From the cell containing the given text, extract its center point as (X, Y) coordinate. 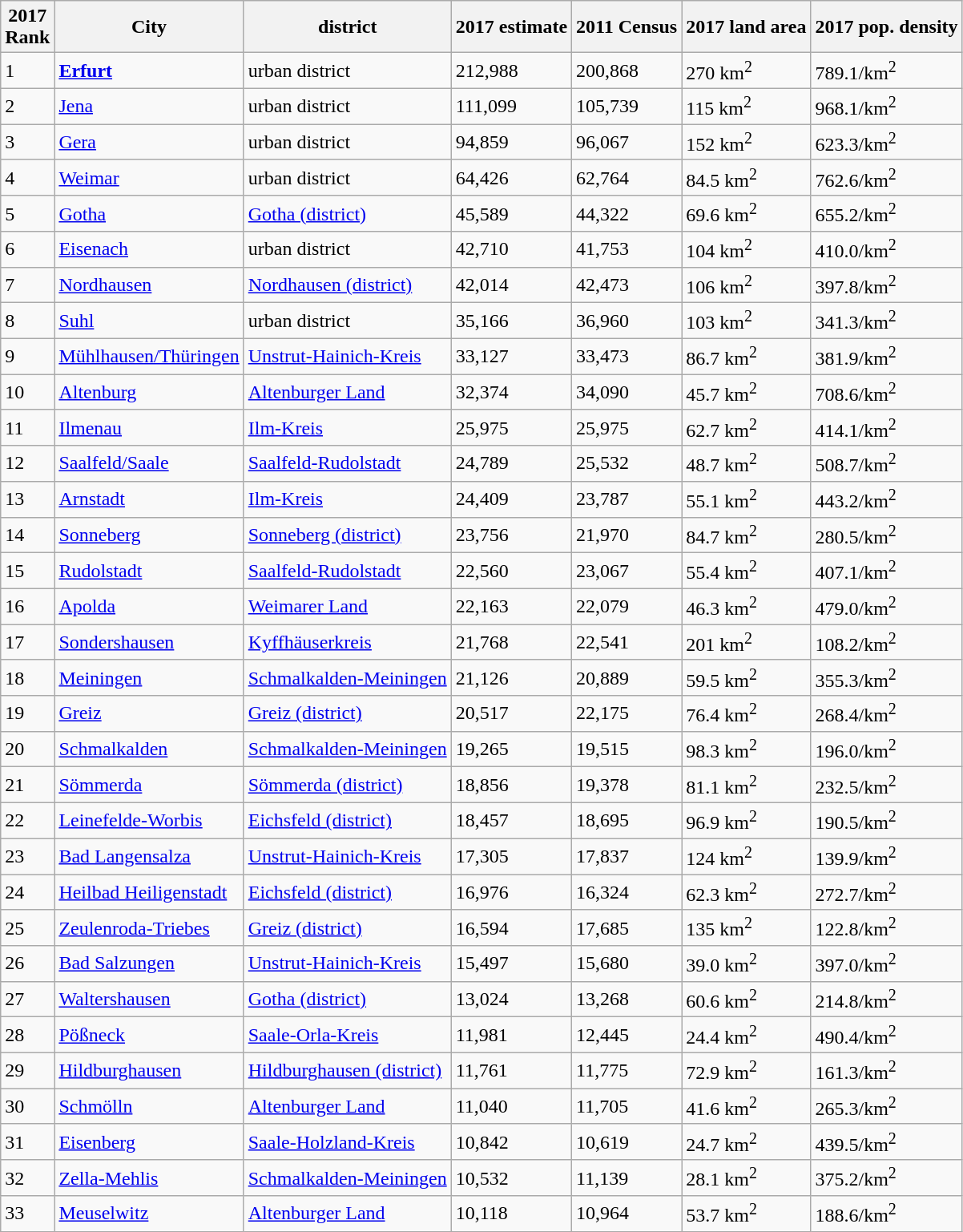
21,970 (627, 535)
22,560 (511, 571)
20,889 (627, 678)
Pößneck (149, 1036)
32,374 (511, 393)
Nordhausen (district) (348, 285)
106 km2 (747, 285)
Kyffhäuserkreis (348, 643)
265.3/km2 (886, 1106)
19,378 (627, 786)
Jena (149, 106)
Altenburg (149, 393)
Mühlhausen/Thüringen (149, 356)
Sonneberg (149, 535)
16,976 (511, 893)
30 (27, 1106)
12 (27, 463)
11,040 (511, 1106)
9 (27, 356)
22,175 (627, 713)
10,118 (511, 1214)
Meuselwitz (149, 1214)
Weimarer Land (348, 606)
23,756 (511, 535)
24,789 (511, 463)
7 (27, 285)
355.3/km2 (886, 678)
64,426 (511, 178)
Sondershausen (149, 643)
34,090 (627, 393)
15,680 (627, 963)
24.7 km2 (747, 1141)
21,768 (511, 643)
490.4/km2 (886, 1036)
11,139 (627, 1178)
152 km2 (747, 143)
16,324 (627, 893)
19,515 (627, 749)
Leinefelde-Worbis (149, 821)
42,473 (627, 285)
17,837 (627, 856)
8 (27, 321)
11,761 (511, 1071)
27 (27, 999)
Zella-Mehlis (149, 1178)
13 (27, 499)
62,764 (627, 178)
397.8/km2 (886, 285)
15 (27, 571)
103 km2 (747, 321)
762.6/km2 (886, 178)
17,305 (511, 856)
29 (27, 1071)
84.7 km2 (747, 535)
42,710 (511, 250)
22,163 (511, 606)
108.2/km2 (886, 643)
42,014 (511, 285)
23,067 (627, 571)
439.5/km2 (886, 1141)
232.5/km2 (886, 786)
2011 Census (627, 27)
53.7 km2 (747, 1214)
11,981 (511, 1036)
62.3 km2 (747, 893)
Zeulenroda-Triebes (149, 928)
655.2/km2 (886, 213)
196.0/km2 (886, 749)
1 (27, 71)
5 (27, 213)
Heilbad Heiligenstadt (149, 893)
122.8/km2 (886, 928)
36,960 (627, 321)
96,067 (627, 143)
98.3 km2 (747, 749)
35,166 (511, 321)
Hildburghausen (district) (348, 1071)
25 (27, 928)
Schmalkalden (149, 749)
Sömmerda (149, 786)
12,445 (627, 1036)
479.0/km2 (886, 606)
161.3/km2 (886, 1071)
district (348, 27)
623.3/km2 (886, 143)
23 (27, 856)
508.7/km2 (886, 463)
62.7 km2 (747, 428)
104 km2 (747, 250)
55.1 km2 (747, 499)
Gotha (149, 213)
397.0/km2 (886, 963)
Schmölln (149, 1106)
24 (27, 893)
341.3/km2 (886, 321)
21 (27, 786)
4 (27, 178)
10,619 (627, 1141)
33 (27, 1214)
41.6 km2 (747, 1106)
Weimar (149, 178)
18 (27, 678)
59.5 km2 (747, 678)
20,517 (511, 713)
6 (27, 250)
25,532 (627, 463)
381.9/km2 (886, 356)
44,322 (627, 213)
407.1/km2 (886, 571)
Sömmerda (district) (348, 786)
55.4 km2 (747, 571)
13,268 (627, 999)
10,532 (511, 1178)
19 (27, 713)
15,497 (511, 963)
135 km2 (747, 928)
Gera (149, 143)
115 km2 (747, 106)
2017 pop. density (886, 27)
270 km2 (747, 71)
22,079 (627, 606)
41,753 (627, 250)
39.0 km2 (747, 963)
23,787 (627, 499)
Rudolstadt (149, 571)
City (149, 27)
45.7 km2 (747, 393)
11 (27, 428)
18,856 (511, 786)
139.9/km2 (886, 856)
18,457 (511, 821)
214.8/km2 (886, 999)
789.1/km2 (886, 71)
190.5/km2 (886, 821)
28 (27, 1036)
17 (27, 643)
17,685 (627, 928)
10,964 (627, 1214)
10,842 (511, 1141)
2 (27, 106)
96.9 km2 (747, 821)
94,859 (511, 143)
31 (27, 1141)
20 (27, 749)
33,473 (627, 356)
16,594 (511, 928)
46.3 km2 (747, 606)
11,705 (627, 1106)
Nordhausen (149, 285)
Saale-Orla-Kreis (348, 1036)
32 (27, 1178)
Eisenberg (149, 1141)
22 (27, 821)
Bad Salzungen (149, 963)
48.7 km2 (747, 463)
124 km2 (747, 856)
14 (27, 535)
Saalfeld/Saale (149, 463)
21,126 (511, 678)
443.2/km2 (886, 499)
Erfurt (149, 71)
81.1 km2 (747, 786)
201 km2 (747, 643)
268.4/km2 (886, 713)
3 (27, 143)
Arnstadt (149, 499)
13,024 (511, 999)
Eisenach (149, 250)
84.5 km2 (747, 178)
22,541 (627, 643)
Waltershausen (149, 999)
2017 land area (747, 27)
86.7 km2 (747, 356)
Hildburghausen (149, 1071)
18,695 (627, 821)
414.1/km2 (886, 428)
24.4 km2 (747, 1036)
60.6 km2 (747, 999)
69.6 km2 (747, 213)
2017 estimate (511, 27)
708.6/km2 (886, 393)
375.2/km2 (886, 1178)
19,265 (511, 749)
Saale-Holzland-Kreis (348, 1141)
26 (27, 963)
Sonneberg (district) (348, 535)
Apolda (149, 606)
28.1 km2 (747, 1178)
24,409 (511, 499)
188.6/km2 (886, 1214)
200,868 (627, 71)
2017Rank (27, 27)
410.0/km2 (886, 250)
280.5/km2 (886, 535)
45,589 (511, 213)
Suhl (149, 321)
968.1/km2 (886, 106)
16 (27, 606)
11,775 (627, 1071)
Meiningen (149, 678)
Ilmenau (149, 428)
212,988 (511, 71)
33,127 (511, 356)
111,099 (511, 106)
272.7/km2 (886, 893)
Bad Langensalza (149, 856)
76.4 km2 (747, 713)
105,739 (627, 106)
72.9 km2 (747, 1071)
10 (27, 393)
Greiz (149, 713)
